Locate the cell with the specified text and output its [X, Y] center coordinate. 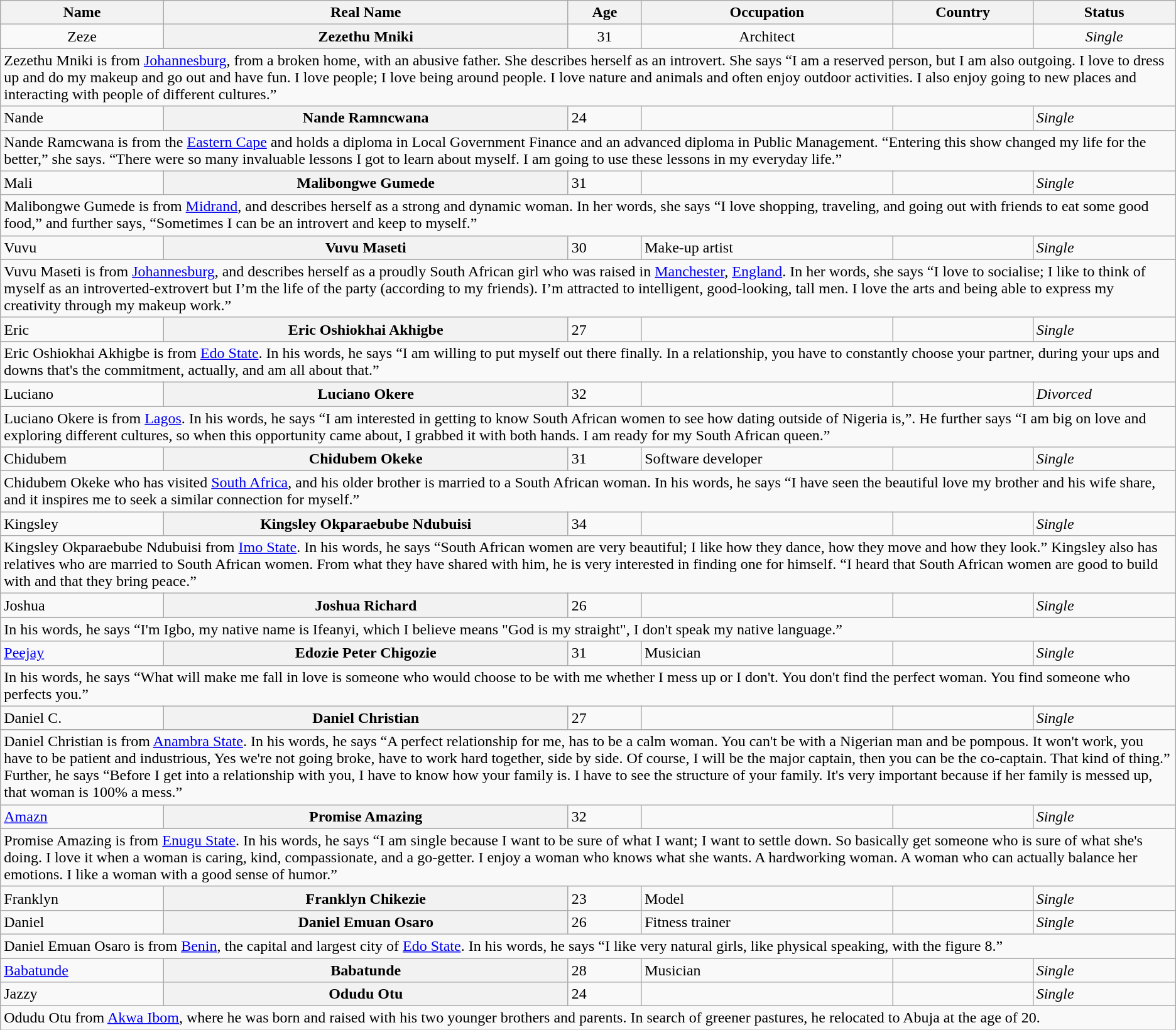
Fitness trainer [767, 922]
Occupation [767, 13]
Status [1104, 13]
In his words, he says “I'm Igbo, my native name is Ifeanyi, which I believe means "God is my straight", I don't speak my native language.” [588, 629]
Edozie Peter Chigozie [366, 653]
Eric Oshiokhai Akhigbe [366, 329]
Eric [82, 329]
Software developer [767, 459]
Kingsley Okparaebube Ndubuisi [366, 524]
Chidubem Okeke [366, 459]
Mali [82, 183]
Franklyn Chikezie [366, 898]
Odudu Otu [366, 994]
Make-up artist [767, 247]
Nande Ramncwana [366, 118]
Zeze [82, 36]
Promise Amazing [366, 816]
Daniel [82, 922]
Malibongwe Gumede [366, 183]
Zezethu Mniki [366, 36]
Amazn [82, 816]
Joshua [82, 605]
Age [604, 13]
28 [604, 970]
34 [604, 524]
Country [962, 13]
Architect [767, 36]
Divorced [1104, 394]
Chidubem [82, 459]
Franklyn [82, 898]
Vuvu Maseti [366, 247]
30 [604, 247]
Nande [82, 118]
Daniel Emuan Osaro [366, 922]
Luciano [82, 394]
Luciano Okere [366, 394]
23 [604, 898]
Name [82, 13]
Daniel Christian [366, 718]
Jazzy [82, 994]
Joshua Richard [366, 605]
Model [767, 898]
Real Name [366, 13]
Vuvu [82, 247]
Daniel C. [82, 718]
Kingsley [82, 524]
Peejay [82, 653]
